Find where the given text appears and provide that cell's center as (x, y) coordinate. 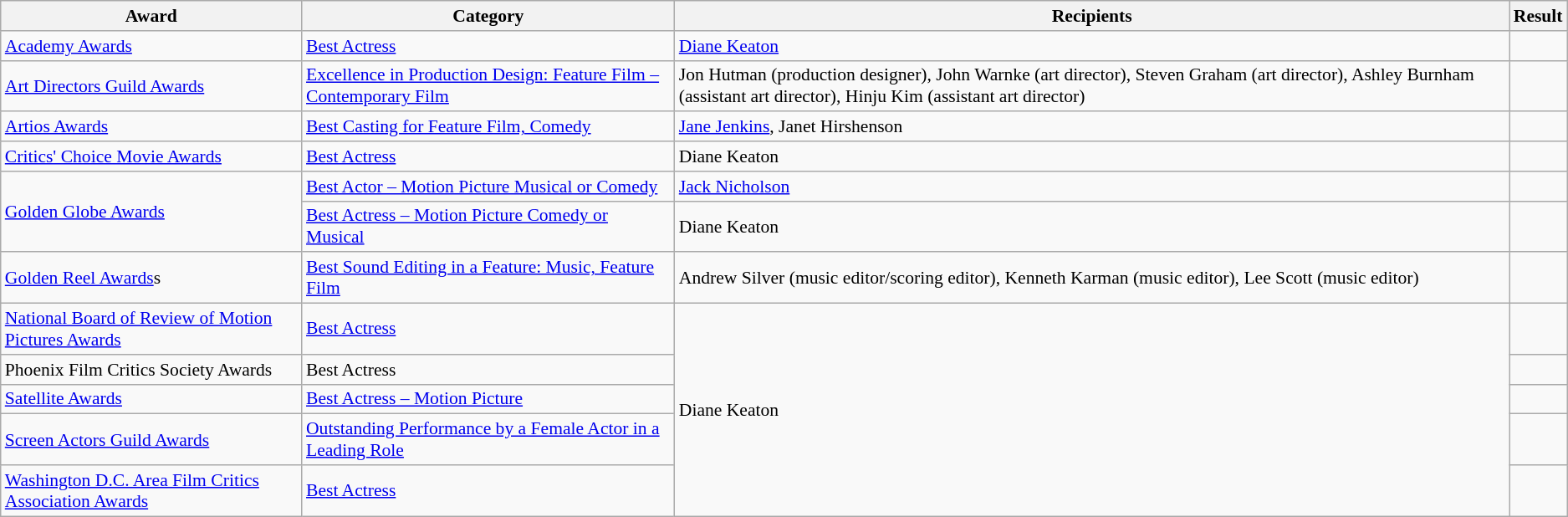
Result (1539, 16)
Jane Jenkins, Janet Hirshenson (1092, 127)
Washington D.C. Area Film Critics Association Awards (151, 490)
National Board of Review of Motion Pictures Awards (151, 330)
Academy Awards (151, 46)
Andrew Silver (music editor/scoring editor), Kenneth Karman (music editor), Lee Scott (music editor) (1092, 278)
Best Casting for Feature Film, Comedy (488, 127)
Outstanding Performance by a Female Actor in a Leading Role (488, 440)
Jack Nicholson (1092, 187)
Golden Globe Awards (151, 212)
Recipients (1092, 16)
Satellite Awards (151, 399)
Award (151, 16)
Best Actress – Motion Picture (488, 399)
Artios Awards (151, 127)
Phoenix Film Critics Society Awards (151, 370)
Excellence in Production Design: Feature Film – Contemporary Film (488, 85)
Best Actress – Motion Picture Comedy or Musical (488, 226)
Screen Actors Guild Awards (151, 440)
Golden Reel Awardss (151, 278)
Best Actor – Motion Picture Musical or Comedy (488, 187)
Category (488, 16)
Critics' Choice Movie Awards (151, 156)
Art Directors Guild Awards (151, 85)
Best Sound Editing in a Feature: Music, Feature Film (488, 278)
